Find where the given text appears and provide that cell's center as [X, Y] coordinate. 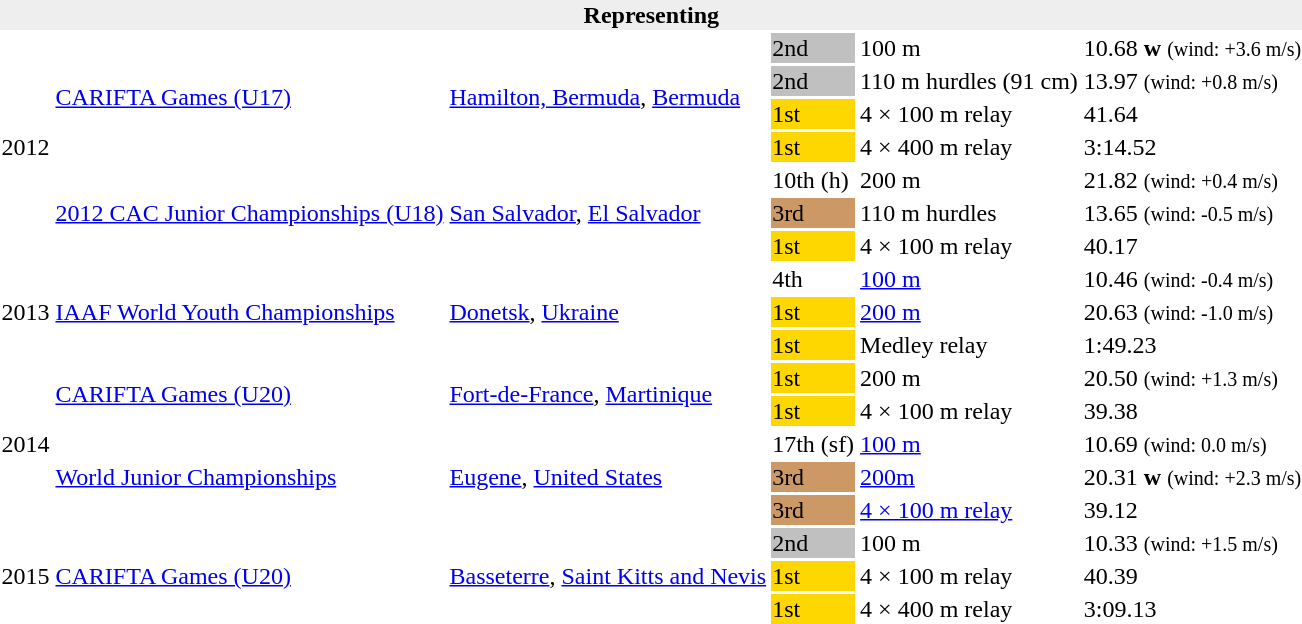
Basseterre, Saint Kitts and Nevis [608, 576]
21.82 (wind: +0.4 m/s) [1192, 180]
Fort-de-France, Martinique [608, 394]
39.38 [1192, 411]
40.17 [1192, 246]
10.33 (wind: +1.5 m/s) [1192, 543]
39.12 [1192, 510]
10.69 (wind: 0.0 m/s) [1192, 444]
1:49.23 [1192, 345]
CARIFTA Games (U17) [250, 98]
41.64 [1192, 114]
San Salvador, El Salvador [608, 213]
200m [970, 477]
20.31 w (wind: +2.3 m/s) [1192, 477]
Medley relay [970, 345]
10.46 (wind: -0.4 m/s) [1192, 279]
Donetsk, Ukraine [608, 312]
40.39 [1192, 576]
10.68 w (wind: +3.6 m/s) [1192, 48]
IAAF World Youth Championships [250, 312]
13.97 (wind: +0.8 m/s) [1192, 81]
4th [814, 279]
2012 CAC Junior Championships (U18) [250, 213]
3:09.13 [1192, 609]
3:14.52 [1192, 147]
Hamilton, Bermuda, Bermuda [608, 98]
2012 [26, 147]
20.50 (wind: +1.3 m/s) [1192, 378]
2013 [26, 312]
Eugene, United States [608, 477]
2014 [26, 444]
13.65 (wind: -0.5 m/s) [1192, 213]
2015 [26, 576]
20.63 (wind: -1.0 m/s) [1192, 312]
110 m hurdles [970, 213]
10th (h) [814, 180]
17th (sf) [814, 444]
World Junior Championships [250, 477]
110 m hurdles (91 cm) [970, 81]
